Pinpoint the cell where the given text exists, returning its [X, Y] midpoint coordinate. 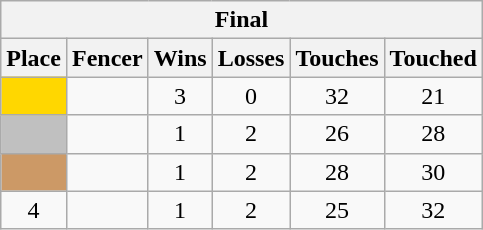
Place [34, 58]
3 [180, 96]
4 [34, 210]
Losses [251, 58]
Fencer [107, 58]
Final [242, 20]
Touches [337, 58]
21 [433, 96]
0 [251, 96]
Touched [433, 58]
26 [337, 134]
30 [433, 172]
25 [337, 210]
Wins [180, 58]
